For the text-containing cell, return its midpoint in (X, Y) coordinate format. 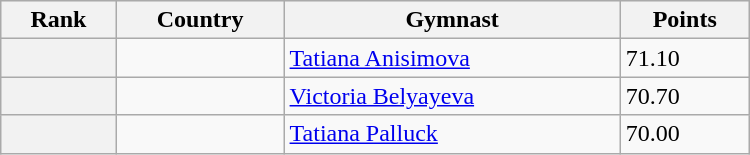
Rank (58, 20)
71.10 (684, 58)
Points (684, 20)
Country (200, 20)
70.70 (684, 96)
70.00 (684, 134)
Gymnast (452, 20)
Victoria Belyayeva (452, 96)
Tatiana Anisimova (452, 58)
Tatiana Palluck (452, 134)
